Return the [x, y] coordinate for the center point of the cell that contains the specified text.  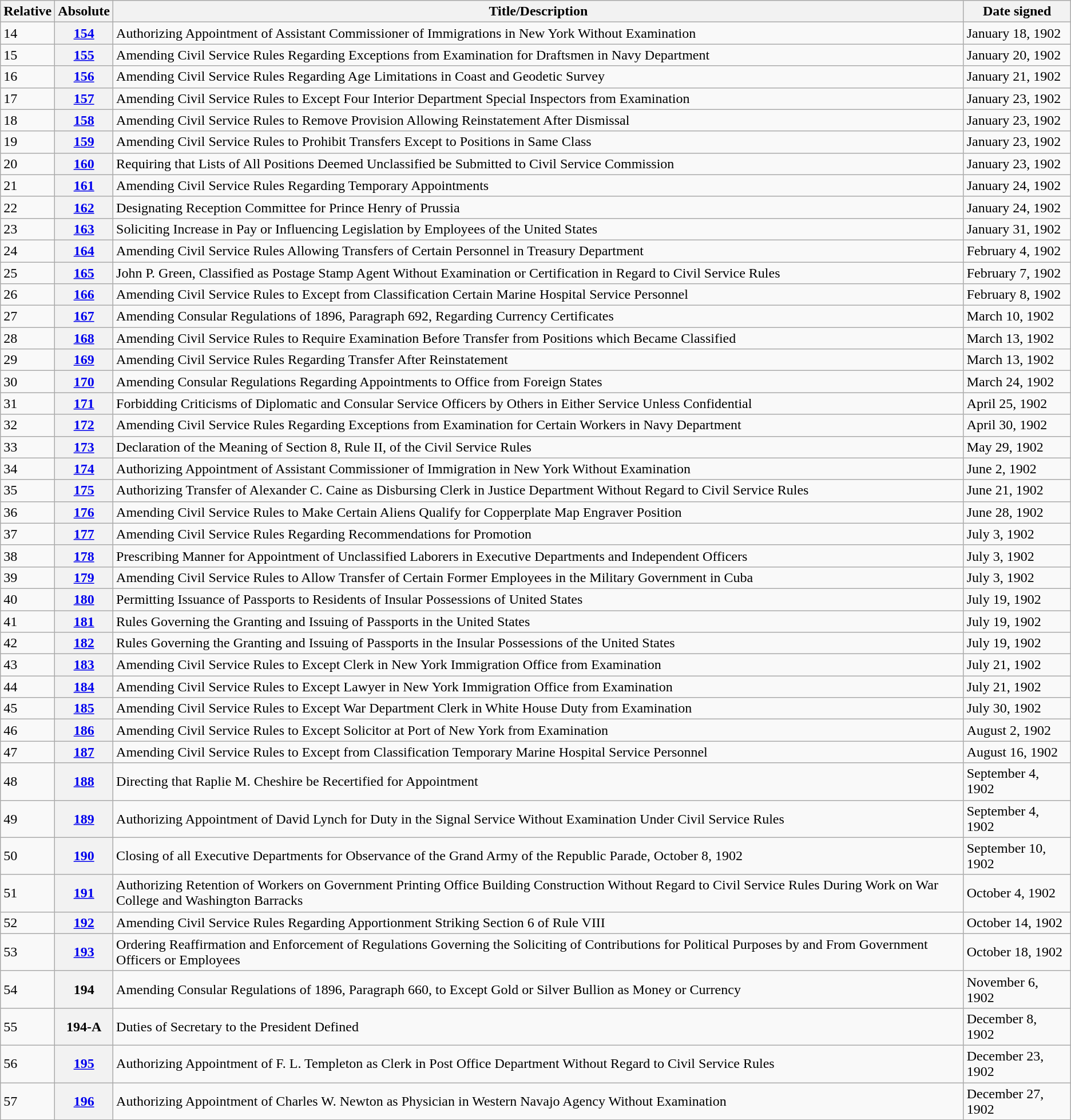
Amending Civil Service Rules Regarding Transfer After Reinstatement [539, 360]
September 10, 1902 [1017, 856]
22 [27, 207]
179 [84, 577]
Authorizing Appointment of Charles W. Newton as Physician in Western Navajo Agency Without Examination [539, 1101]
49 [27, 818]
Amending Civil Service Rules Regarding Exceptions from Examination for Certain Workers in Navy Department [539, 425]
29 [27, 360]
Declaration of the Meaning of Section 8, Rule II, of the Civil Service Rules [539, 447]
170 [84, 382]
187 [84, 752]
March 10, 1902 [1017, 316]
John P. Green, Classified as Postage Stamp Agent Without Examination or Certification in Regard to Civil Service Rules [539, 273]
February 8, 1902 [1017, 295]
Amending Civil Service Rules to Except Four Interior Department Special Inspectors from Examination [539, 98]
159 [84, 142]
April 25, 1902 [1017, 403]
Amending Civil Service Rules Regarding Exceptions from Examination for Draftsmen in Navy Department [539, 55]
173 [84, 447]
39 [27, 577]
157 [84, 98]
160 [84, 164]
23 [27, 229]
34 [27, 469]
35 [27, 490]
191 [84, 893]
41 [27, 621]
177 [84, 534]
26 [27, 295]
162 [84, 207]
45 [27, 709]
October 4, 1902 [1017, 893]
Authorizing Appointment of David Lynch for Duty in the Signal Service Without Examination Under Civil Service Rules [539, 818]
155 [84, 55]
Amending Consular Regulations of 1896, Paragraph 692, Regarding Currency Certificates [539, 316]
Amending Civil Service Rules to Except from Classification Certain Marine Hospital Service Personnel [539, 295]
February 7, 1902 [1017, 273]
November 6, 1902 [1017, 989]
56 [27, 1063]
48 [27, 782]
May 29, 1902 [1017, 447]
194-A [84, 1027]
Absolute [84, 11]
183 [84, 665]
Authorizing Appointment of Assistant Commissioner of Immigration in New York Without Examination [539, 469]
171 [84, 403]
194 [84, 989]
51 [27, 893]
33 [27, 447]
Requiring that Lists of All Positions Deemed Unclassified be Submitted to Civil Service Commission [539, 164]
December 27, 1902 [1017, 1101]
52 [27, 923]
15 [27, 55]
165 [84, 273]
August 2, 1902 [1017, 730]
Relative [27, 11]
Title/Description [539, 11]
January 20, 1902 [1017, 55]
January 21, 1902 [1017, 77]
38 [27, 556]
40 [27, 599]
47 [27, 752]
20 [27, 164]
186 [84, 730]
Amending Civil Service Rules to Remove Provision Allowing Reinstatement After Dismissal [539, 120]
19 [27, 142]
44 [27, 687]
August 16, 1902 [1017, 752]
June 28, 1902 [1017, 512]
188 [84, 782]
57 [27, 1101]
36 [27, 512]
July 30, 1902 [1017, 709]
28 [27, 338]
Authorizing Transfer of Alexander C. Caine as Disbursing Clerk in Justice Department Without Regard to Civil Service Rules [539, 490]
Prescribing Manner for Appointment of Unclassified Laborers in Executive Departments and Independent Officers [539, 556]
30 [27, 382]
Amending Civil Service Rules to Allow Transfer of Certain Former Employees in the Military Government in Cuba [539, 577]
163 [84, 229]
Date signed [1017, 11]
167 [84, 316]
March 24, 1902 [1017, 382]
184 [84, 687]
Amending Civil Service Rules to Except Lawyer in New York Immigration Office from Examination [539, 687]
Forbidding Criticisms of Diplomatic and Consular Service Officers by Others in Either Service Unless Confidential [539, 403]
Rules Governing the Granting and Issuing of Passports in the Insular Possessions of the United States [539, 643]
Amending Consular Regulations of 1896, Paragraph 660, to Except Gold or Silver Bullion as Money or Currency [539, 989]
192 [84, 923]
174 [84, 469]
Amending Civil Service Rules Regarding Age Limitations in Coast and Geodetic Survey [539, 77]
46 [27, 730]
32 [27, 425]
27 [27, 316]
166 [84, 295]
Amending Civil Service Rules Regarding Recommendations for Promotion [539, 534]
178 [84, 556]
53 [27, 952]
Authorizing Appointment of F. L. Templeton as Clerk in Post Office Department Without Regard to Civil Service Rules [539, 1063]
175 [84, 490]
October 18, 1902 [1017, 952]
25 [27, 273]
158 [84, 120]
18 [27, 120]
168 [84, 338]
182 [84, 643]
161 [84, 185]
June 21, 1902 [1017, 490]
193 [84, 952]
Amending Civil Service Rules to Except from Classification Temporary Marine Hospital Service Personnel [539, 752]
181 [84, 621]
Amending Civil Service Rules to Except Solicitor at Port of New York from Examination [539, 730]
Authorizing Appointment of Assistant Commissioner of Immigrations in New York Without Examination [539, 33]
17 [27, 98]
Amending Civil Service Rules to Require Examination Before Transfer from Positions which Became Classified [539, 338]
December 23, 1902 [1017, 1063]
42 [27, 643]
190 [84, 856]
Duties of Secretary to the President Defined [539, 1027]
Amending Civil Service Rules to Except War Department Clerk in White House Duty from Examination [539, 709]
21 [27, 185]
February 4, 1902 [1017, 251]
Designating Reception Committee for Prince Henry of Prussia [539, 207]
172 [84, 425]
185 [84, 709]
156 [84, 77]
Amending Civil Service Rules Regarding Temporary Appointments [539, 185]
169 [84, 360]
Soliciting Increase in Pay or Influencing Legislation by Employees of the United States [539, 229]
16 [27, 77]
31 [27, 403]
June 2, 1902 [1017, 469]
Amending Consular Regulations Regarding Appointments to Office from Foreign States [539, 382]
43 [27, 665]
Closing of all Executive Departments for Observance of the Grand Army of the Republic Parade, October 8, 1902 [539, 856]
37 [27, 534]
Rules Governing the Granting and Issuing of Passports in the United States [539, 621]
October 14, 1902 [1017, 923]
54 [27, 989]
189 [84, 818]
Amending Civil Service Rules Allowing Transfers of Certain Personnel in Treasury Department [539, 251]
Amending Civil Service Rules to Make Certain Aliens Qualify for Copperplate Map Engraver Position [539, 512]
50 [27, 856]
180 [84, 599]
Directing that Raplie M. Cheshire be Recertified for Appointment [539, 782]
196 [84, 1101]
55 [27, 1027]
154 [84, 33]
195 [84, 1063]
Amending Civil Service Rules Regarding Apportionment Striking Section 6 of Rule VIII [539, 923]
Permitting Issuance of Passports to Residents of Insular Possessions of United States [539, 599]
164 [84, 251]
January 18, 1902 [1017, 33]
Amending Civil Service Rules to Except Clerk in New York Immigration Office from Examination [539, 665]
176 [84, 512]
December 8, 1902 [1017, 1027]
14 [27, 33]
24 [27, 251]
January 31, 1902 [1017, 229]
Amending Civil Service Rules to Prohibit Transfers Except to Positions in Same Class [539, 142]
April 30, 1902 [1017, 425]
